Output the (X, Y) coordinate of the center of the cell containing the given text.  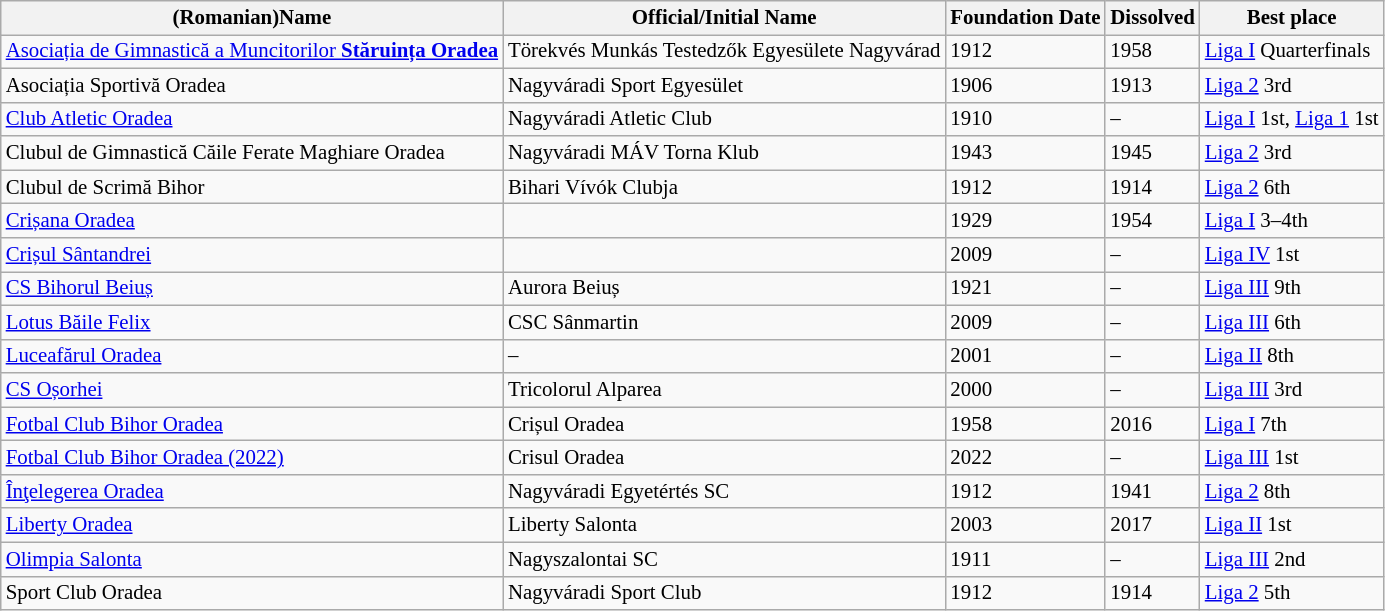
Liga III 2nd (1292, 559)
1929 (1025, 221)
1954 (1152, 221)
Bihari Vívók Clubja (724, 187)
Clubul de Gimnastică Căile Ferate Maghiare Oradea (252, 153)
Foundation Date (1025, 18)
1945 (1152, 153)
CSC Sânmartin (724, 322)
Nagyszalontai SC (724, 559)
Liberty Salonta (724, 525)
Înţelegerea Oradea (252, 491)
Nagyváradi Sport Egyesület (724, 85)
Liga III 1st (1292, 458)
Liberty Oradea (252, 525)
Crișul Sântandrei (252, 255)
Fotbal Club Bihor Oradea (252, 424)
Olimpia Salonta (252, 559)
1941 (1152, 491)
Clubul de Scrimă Bihor (252, 187)
2022 (1025, 458)
Liga II 1st (1292, 525)
2001 (1025, 356)
Best place (1292, 18)
Fotbal Club Bihor Oradea (2022) (252, 458)
Liga I Quarterfinals (1292, 51)
Lotus Băile Felix (252, 322)
Club Atletic Oradea (252, 119)
Sport Club Oradea (252, 593)
Liga 2 6th (1292, 187)
Liga I 3–4th (1292, 221)
CS Oșorhei (252, 390)
1911 (1025, 559)
2003 (1025, 525)
Asociația Sportivă Oradea (252, 85)
Aurora Beiuș (724, 288)
Nagyváradi Egyetértés SC (724, 491)
Liga 2 8th (1292, 491)
2017 (1152, 525)
Nagyváradi Sport Club (724, 593)
1921 (1025, 288)
Liga I 7th (1292, 424)
1943 (1025, 153)
Liga III 3rd (1292, 390)
Luceafărul Oradea (252, 356)
2000 (1025, 390)
Liga III 9th (1292, 288)
Crisul Oradea (724, 458)
Liga II 8th (1292, 356)
2016 (1152, 424)
Nagyváradi MÁV Torna Klub (724, 153)
1913 (1152, 85)
Törekvés Munkás Testedzők Egyesülete Nagyvárad (724, 51)
Liga III 6th (1292, 322)
Crișul Oradea (724, 424)
Nagyváradi Atletic Club (724, 119)
Dissolved (1152, 18)
Liga I 1st, Liga 1 1st (1292, 119)
Liga IV 1st (1292, 255)
Tricolorul Alparea (724, 390)
Asociația de Gimnastică a Muncitorilor Stăruința Oradea (252, 51)
Crișana Oradea (252, 221)
CS Bihorul Beiuș (252, 288)
Liga 2 5th (1292, 593)
1910 (1025, 119)
(Romanian)Name (252, 18)
1906 (1025, 85)
Official/Initial Name (724, 18)
